Scan for the cell matching the given text and deliver its [X, Y] coordinate at center. 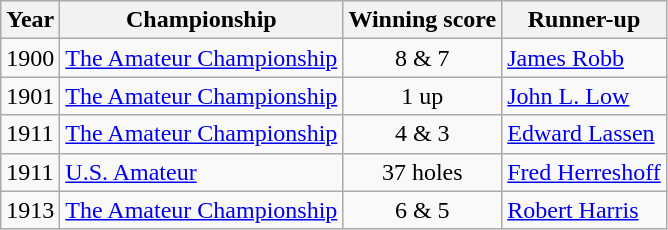
Runner-up [584, 20]
4 & 3 [422, 134]
1913 [30, 210]
37 holes [422, 172]
8 & 7 [422, 58]
Robert Harris [584, 210]
1 up [422, 96]
U.S. Amateur [202, 172]
1900 [30, 58]
James Robb [584, 58]
Fred Herreshoff [584, 172]
Winning score [422, 20]
6 & 5 [422, 210]
John L. Low [584, 96]
1901 [30, 96]
Edward Lassen [584, 134]
Year [30, 20]
Championship [202, 20]
